Identify which cell holds the provided text, then report its (X, Y) central coordinate. 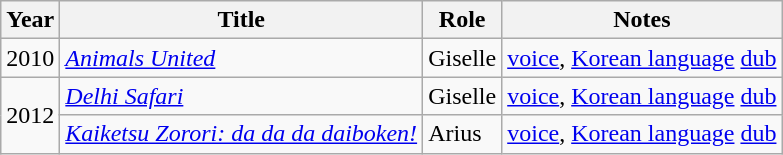
Delhi Safari (242, 96)
Kaiketsu Zorori: da da da daiboken! (242, 134)
Arius (462, 134)
Animals United (242, 58)
Year (30, 20)
Notes (642, 20)
Title (242, 20)
2012 (30, 115)
Role (462, 20)
2010 (30, 58)
